Provide the (x, y) coordinate of the cell's center where the given text is located.  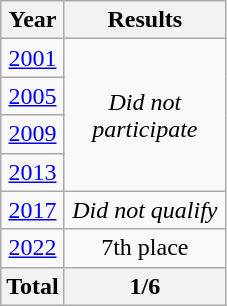
2009 (33, 134)
2022 (33, 248)
1/6 (144, 286)
Did not qualify (144, 210)
2001 (33, 58)
2017 (33, 210)
Results (144, 20)
Year (33, 20)
2013 (33, 172)
2005 (33, 96)
Total (33, 286)
7th place (144, 248)
Did not participate (144, 115)
